Detect which cell encompasses the target text, then output its (x, y) center coordinate. 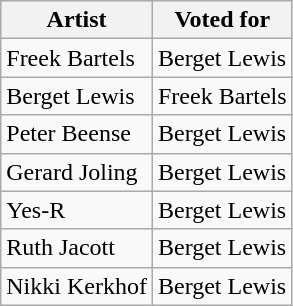
Artist (77, 20)
Nikki Kerkhof (77, 286)
Peter Beense (77, 134)
Voted for (222, 20)
Ruth Jacott (77, 248)
Gerard Joling (77, 172)
Yes-R (77, 210)
